Pinpoint the cell where the given text exists, returning its [X, Y] midpoint coordinate. 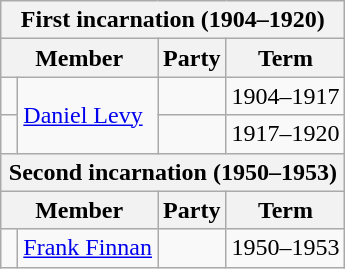
First incarnation (1904–1920) [173, 20]
1950–1953 [286, 248]
Daniel Levy [88, 115]
Frank Finnan [88, 248]
1917–1920 [286, 134]
Second incarnation (1950–1953) [173, 172]
1904–1917 [286, 96]
